Find where the given text appears and provide that cell's center as (X, Y) coordinate. 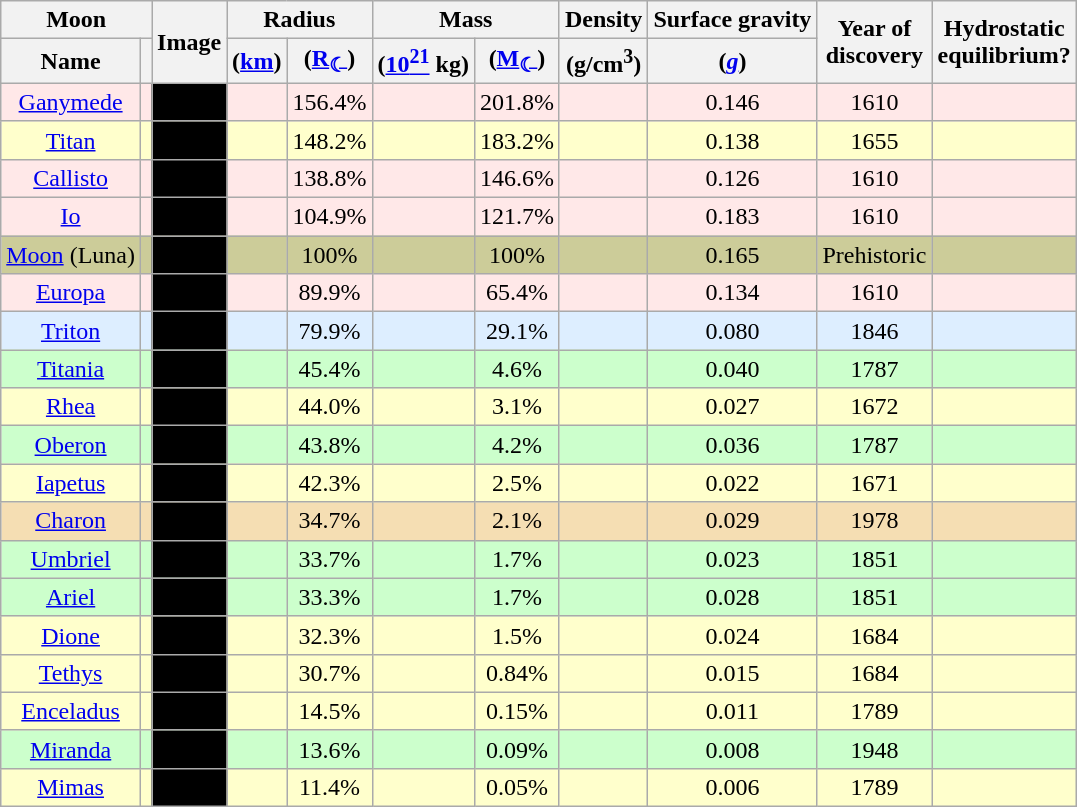
Ganymede (71, 102)
Moon (Luna) (71, 255)
Dione (71, 635)
0.134 (732, 293)
34.7% (330, 521)
Callisto (71, 178)
Prehistoric (874, 255)
0.015 (732, 673)
65.4% (516, 293)
1948 (874, 749)
(M☾) (516, 62)
1846 (874, 331)
0.146 (732, 102)
30.7% (330, 673)
0.09% (516, 749)
Umbriel (71, 559)
Moon (76, 20)
(g) (732, 62)
138.8% (330, 178)
33.3% (330, 597)
33.7% (330, 559)
(1021 kg) (423, 62)
104.9% (330, 217)
0.165 (732, 255)
156.4% (330, 102)
Surface gravity (732, 20)
0.011 (732, 711)
42.3% (330, 483)
1671 (874, 483)
0.15% (516, 711)
0.84% (516, 673)
45.4% (330, 369)
(R☾) (330, 62)
0.036 (732, 445)
Io (71, 217)
(g/cm3) (603, 62)
1.5% (516, 635)
0.029 (732, 521)
Image (190, 42)
121.7% (516, 217)
32.3% (330, 635)
0.027 (732, 407)
4.2% (516, 445)
1655 (874, 140)
4.6% (516, 369)
43.8% (330, 445)
Mimas (71, 787)
Titania (71, 369)
0.126 (732, 178)
2.1% (516, 521)
Iapetus (71, 483)
Radius (300, 20)
1978 (874, 521)
0.028 (732, 597)
0.138 (732, 140)
Name (71, 62)
1672 (874, 407)
Titan (71, 140)
3.1% (516, 407)
146.6% (516, 178)
Triton (71, 331)
2.5% (516, 483)
0.05% (516, 787)
14.5% (330, 711)
0.183 (732, 217)
13.6% (330, 749)
Rhea (71, 407)
Year ofdiscovery (874, 42)
0.008 (732, 749)
Charon (71, 521)
29.1% (516, 331)
0.024 (732, 635)
Hydrostaticequilibrium? (1004, 42)
0.023 (732, 559)
Tethys (71, 673)
148.2% (330, 140)
(km) (257, 62)
Ariel (71, 597)
79.9% (330, 331)
Mass (466, 20)
44.0% (330, 407)
Miranda (71, 749)
11.4% (330, 787)
Density (603, 20)
201.8% (516, 102)
183.2% (516, 140)
89.9% (330, 293)
Oberon (71, 445)
0.040 (732, 369)
Europa (71, 293)
0.080 (732, 331)
0.022 (732, 483)
0.006 (732, 787)
Enceladus (71, 711)
